Identify which cell holds the provided text, then report its (x, y) central coordinate. 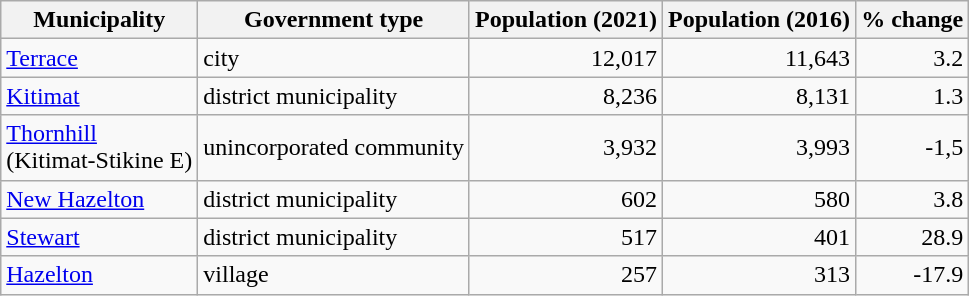
city (334, 58)
3.8 (912, 199)
28.9 (912, 237)
Stewart (100, 237)
11,643 (760, 58)
Hazelton (100, 275)
Population (2016) (760, 20)
3,993 (760, 148)
401 (760, 237)
Terrace (100, 58)
Municipality (100, 20)
3,932 (566, 148)
% change (912, 20)
Kitimat (100, 96)
Population (2021) (566, 20)
517 (566, 237)
580 (760, 199)
257 (566, 275)
New Hazelton (100, 199)
602 (566, 199)
-17.9 (912, 275)
313 (760, 275)
12,017 (566, 58)
-1,5 (912, 148)
Thornhill(Kitimat-Stikine E) (100, 148)
1.3 (912, 96)
3.2 (912, 58)
Government type (334, 20)
8,236 (566, 96)
unincorporated community (334, 148)
village (334, 275)
8,131 (760, 96)
